Output the [x, y] coordinate of the center of the cell containing the given text.  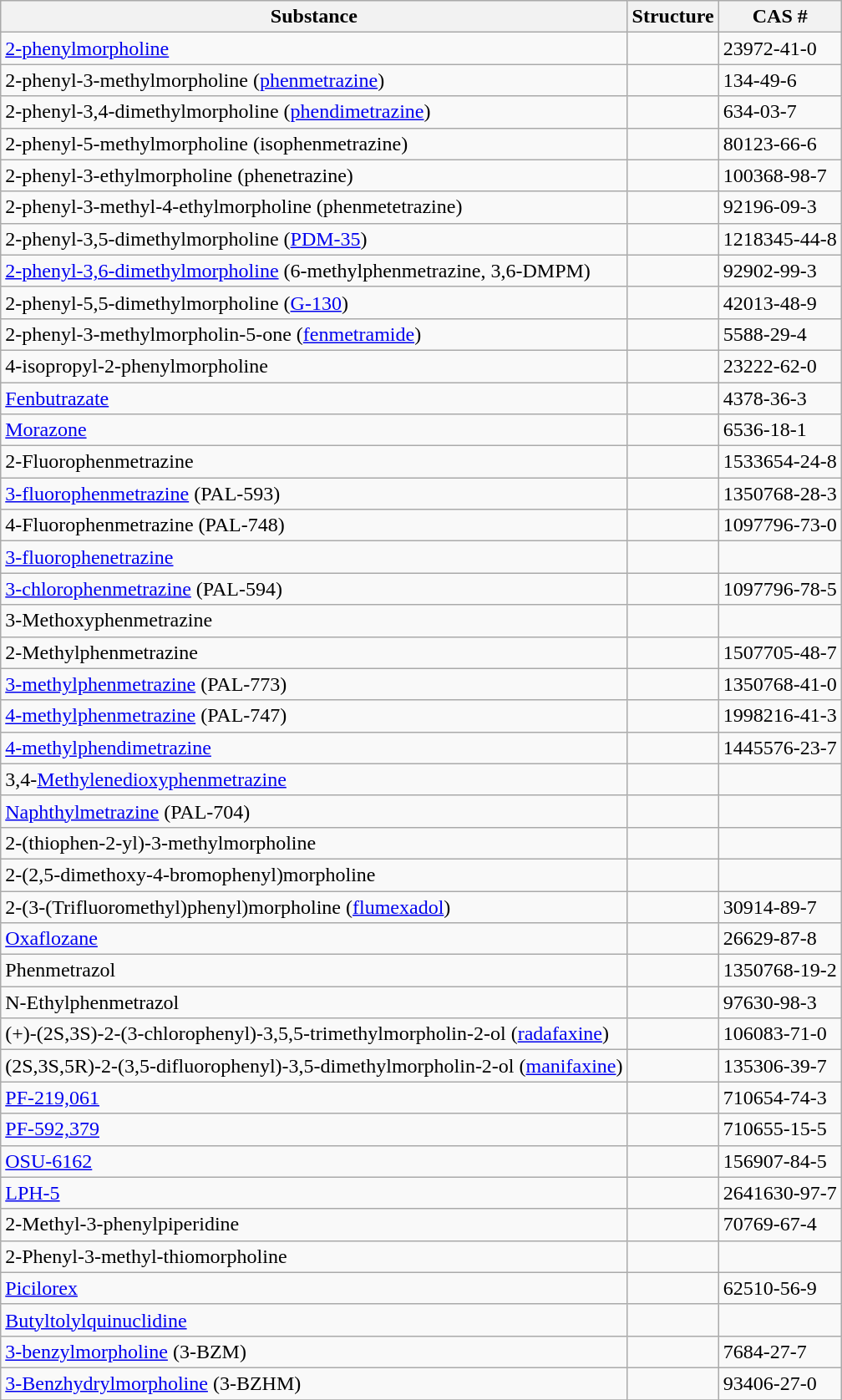
CAS # [780, 17]
Morazone [314, 430]
2-(2,5-dimethoxy-4-bromophenyl)morpholine [314, 875]
2-(thiophen-2-yl)-3-methylmorpholine [314, 843]
30914-89-7 [780, 906]
2-Fluorophenmetrazine [314, 462]
26629-87-8 [780, 939]
3-Methoxyphenmetrazine [314, 621]
70769-67-4 [780, 1225]
80123-66-6 [780, 144]
4-methylphendimetrazine [314, 748]
LPH-5 [314, 1193]
Substance [314, 17]
3-methylphenmetrazine (PAL-773) [314, 684]
42013-48-9 [780, 302]
2-phenyl-5-methylmorpholine (isophenmetrazine) [314, 144]
6536-18-1 [780, 430]
2-phenyl-5,5-dimethylmorpholine (G-130) [314, 302]
1350768-28-3 [780, 494]
2-Methylphenmetrazine [314, 652]
2-(3-(Trifluoromethyl)phenyl)morpholine (flumexadol) [314, 906]
2-phenyl-3-methyl-4-ethylmorpholine (phenmetetrazine) [314, 207]
(+)-(2S,3S)-2-(3-chlorophenyl)-3,5,5-trimethylmorpholin-2-ol (radafaxine) [314, 1034]
106083-71-0 [780, 1034]
2-phenyl-3,4-dimethylmorpholine (phendimetrazine) [314, 112]
2-phenyl-3,5-dimethylmorpholine (PDM-35) [314, 239]
92902-99-3 [780, 271]
OSU-6162 [314, 1161]
23222-62-0 [780, 366]
1350768-19-2 [780, 971]
1097796-73-0 [780, 525]
92196-09-3 [780, 207]
62510-56-9 [780, 1288]
2-Methyl-3-phenylpiperidine [314, 1225]
3-chlorophenmetrazine (PAL-594) [314, 589]
1218345-44-8 [780, 239]
135306-39-7 [780, 1066]
100368-98-7 [780, 175]
Picilorex [314, 1288]
4-Fluorophenmetrazine (PAL-748) [314, 525]
3,4-Methylenedioxyphenmetrazine [314, 779]
4-isopropyl-2-phenylmorpholine [314, 366]
710655-15-5 [780, 1129]
2641630-97-7 [780, 1193]
134-49-6 [780, 80]
1445576-23-7 [780, 748]
1350768-41-0 [780, 684]
Butyltolylquinuclidine [314, 1320]
156907-84-5 [780, 1161]
3-fluorophenmetrazine (PAL-593) [314, 494]
2-phenyl-3-ethylmorpholine (phenetrazine) [314, 175]
4-methylphenmetrazine (PAL-747) [314, 716]
93406-27-0 [780, 1383]
Naphthylmetrazine (PAL-704) [314, 811]
PF-592,379 [314, 1129]
710654-74-3 [780, 1098]
1507705-48-7 [780, 652]
(2S,3S,5R)-2-(3,5-difluorophenyl)-3,5-dimethylmorpholin-2-ol (manifaxine) [314, 1066]
1533654-24-8 [780, 462]
2-phenyl-3,6-dimethylmorpholine (6-methylphenmetrazine, 3,6-DMPM) [314, 271]
5588-29-4 [780, 334]
2-Phenyl-3-methyl-thiomorpholine [314, 1256]
3-fluorophenetrazine [314, 557]
Phenmetrazol [314, 971]
634-03-7 [780, 112]
23972-41-0 [780, 48]
7684-27-7 [780, 1352]
2-phenyl-3-methylmorpholin-5-one (fenmetramide) [314, 334]
Oxaflozane [314, 939]
2-phenylmorpholine [314, 48]
97630-98-3 [780, 1002]
3-benzylmorpholine (3-BZM) [314, 1352]
N-Ethylphenmetrazol [314, 1002]
Structure [673, 17]
1097796-78-5 [780, 589]
3-Benzhydrylmorpholine (3-BZHM) [314, 1383]
1998216-41-3 [780, 716]
Fenbutrazate [314, 398]
4378-36-3 [780, 398]
2-phenyl-3-methylmorpholine (phenmetrazine) [314, 80]
PF-219,061 [314, 1098]
